Output the (X, Y) coordinate of the center of the cell containing the given text.  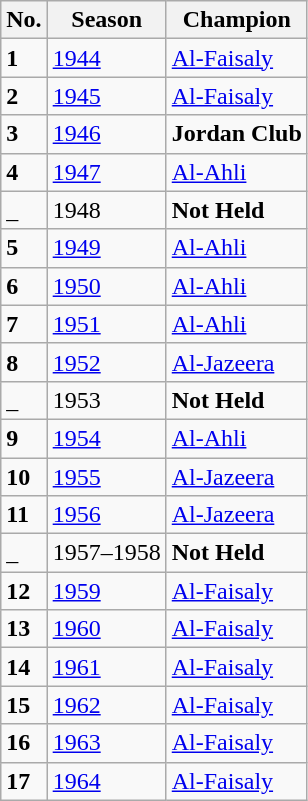
Champion (236, 20)
1947 (106, 172)
1963 (106, 743)
12 (24, 591)
1944 (106, 58)
1956 (106, 515)
1953 (106, 400)
14 (24, 667)
1948 (106, 210)
1955 (106, 477)
10 (24, 477)
1957–1958 (106, 553)
1962 (106, 705)
1964 (106, 781)
1959 (106, 591)
1954 (106, 438)
15 (24, 705)
1961 (106, 667)
3 (24, 134)
No. (24, 20)
1960 (106, 629)
11 (24, 515)
1950 (106, 286)
1949 (106, 248)
7 (24, 324)
1951 (106, 324)
6 (24, 286)
4 (24, 172)
9 (24, 438)
1946 (106, 134)
1952 (106, 362)
1 (24, 58)
Jordan Club (236, 134)
5 (24, 248)
Season (106, 20)
1945 (106, 96)
13 (24, 629)
8 (24, 362)
17 (24, 781)
2 (24, 96)
16 (24, 743)
